Locate the cell with the specified text and output its [X, Y] center coordinate. 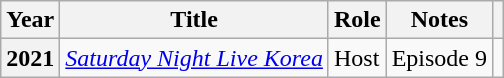
Notes [439, 20]
Year [30, 20]
Episode 9 [439, 58]
Host [357, 58]
2021 [30, 58]
Title [194, 20]
Saturday Night Live Korea [194, 58]
Role [357, 20]
